Locate the cell with the specified text and output its [x, y] center coordinate. 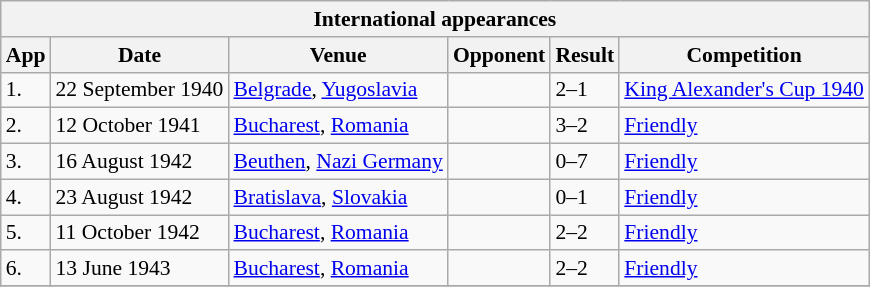
22 September 1940 [139, 90]
Beuthen, Nazi Germany [338, 162]
6. [26, 269]
Bratislava, Slovakia [338, 197]
13 June 1943 [139, 269]
5. [26, 233]
23 August 1942 [139, 197]
1. [26, 90]
International appearances [435, 19]
0–7 [584, 162]
King Alexander's Cup 1940 [744, 90]
16 August 1942 [139, 162]
3–2 [584, 126]
Result [584, 55]
Venue [338, 55]
Opponent [500, 55]
Competition [744, 55]
11 October 1942 [139, 233]
Belgrade, Yugoslavia [338, 90]
2. [26, 126]
3. [26, 162]
2–1 [584, 90]
4. [26, 197]
App [26, 55]
Date [139, 55]
0–1 [584, 197]
12 October 1941 [139, 126]
